From the cell containing the given text, extract its center point as [x, y] coordinate. 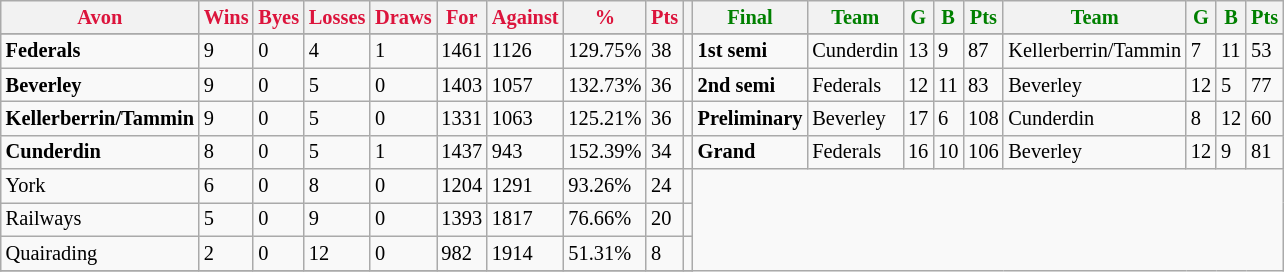
17 [918, 118]
81 [1264, 152]
982 [462, 253]
125.21% [604, 118]
1437 [462, 152]
77 [1264, 85]
Draws [403, 17]
38 [664, 51]
Losses [337, 17]
20 [664, 219]
Avon [100, 17]
129.75% [604, 51]
1461 [462, 51]
83 [983, 85]
Preliminary [750, 118]
1057 [526, 85]
2nd semi [750, 85]
For [462, 17]
4 [337, 51]
2 [226, 253]
1204 [462, 186]
1914 [526, 253]
24 [664, 186]
152.39% [604, 152]
7 [1201, 51]
Railways [100, 219]
13 [918, 51]
1126 [526, 51]
1063 [526, 118]
1393 [462, 219]
132.73% [604, 85]
Quairading [100, 253]
1st semi [750, 51]
Grand [750, 152]
Against [526, 17]
1817 [526, 219]
106 [983, 152]
51.31% [604, 253]
York [100, 186]
34 [664, 152]
943 [526, 152]
Final [750, 17]
108 [983, 118]
Wins [226, 17]
60 [1264, 118]
76.66% [604, 219]
87 [983, 51]
53 [1264, 51]
Byes [278, 17]
16 [918, 152]
1331 [462, 118]
10 [948, 152]
93.26% [604, 186]
1403 [462, 85]
1291 [526, 186]
% [604, 17]
